Output the [X, Y] coordinate of the center of the cell containing the given text.  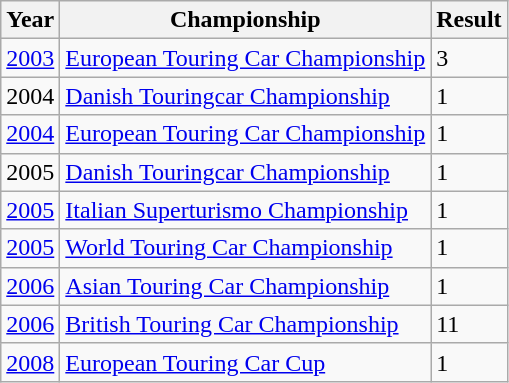
Italian Superturismo Championship [246, 210]
World Touring Car Championship [246, 248]
Championship [246, 20]
British Touring Car Championship [246, 324]
Asian Touring Car Championship [246, 286]
European Touring Car Cup [246, 362]
2008 [30, 362]
2003 [30, 58]
Year [30, 20]
11 [469, 324]
Result [469, 20]
3 [469, 58]
